Return [X, Y] of the center of cell containing provided text 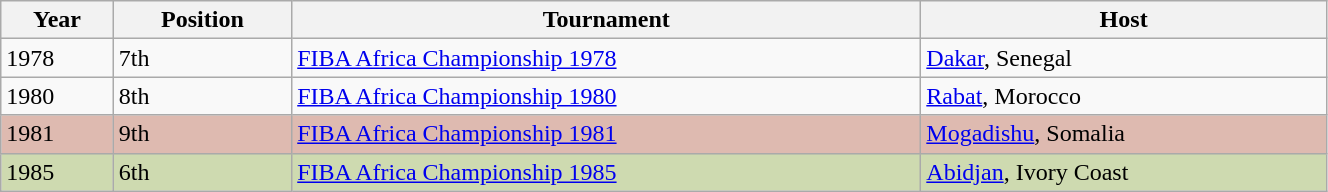
9th [202, 134]
Tournament [606, 20]
8th [202, 96]
6th [202, 172]
Position [202, 20]
Rabat, Morocco [1124, 96]
FIBA Africa Championship 1985 [606, 172]
FIBA Africa Championship 1980 [606, 96]
1981 [57, 134]
Year [57, 20]
Mogadishu, Somalia [1124, 134]
Dakar, Senegal [1124, 58]
Host [1124, 20]
Abidjan, Ivory Coast [1124, 172]
7th [202, 58]
FIBA Africa Championship 1978 [606, 58]
1980 [57, 96]
1978 [57, 58]
1985 [57, 172]
FIBA Africa Championship 1981 [606, 134]
